Determine the (X, Y) coordinate at the center of the cell enclosing the given text.  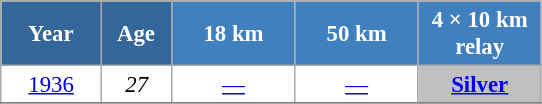
Year (52, 34)
4 × 10 km relay (480, 34)
18 km (234, 34)
Age (136, 34)
1936 (52, 85)
Silver (480, 85)
50 km (356, 34)
27 (136, 85)
